Search for the cell housing the specified text and yield its (x, y) center coordinate. 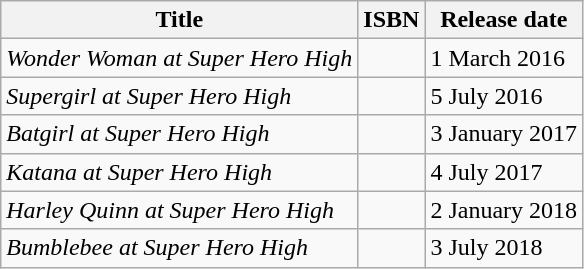
3 January 2017 (504, 134)
2 January 2018 (504, 210)
Bumblebee at Super Hero High (180, 248)
Release date (504, 20)
ISBN (392, 20)
4 July 2017 (504, 172)
Wonder Woman at Super Hero High (180, 58)
Katana at Super Hero High (180, 172)
Supergirl at Super Hero High (180, 96)
Harley Quinn at Super Hero High (180, 210)
Title (180, 20)
5 July 2016 (504, 96)
3 July 2018 (504, 248)
1 March 2016 (504, 58)
Batgirl at Super Hero High (180, 134)
